Determine the (x, y) coordinate at the center of the cell enclosing the given text.  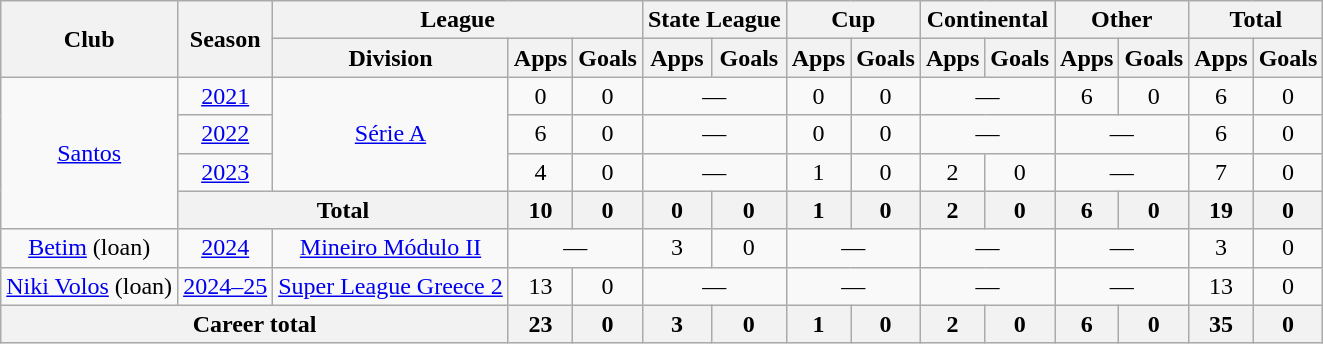
19 (1221, 210)
4 (540, 172)
Betim (loan) (90, 248)
35 (1221, 324)
Club (90, 39)
Niki Volos (loan) (90, 286)
10 (540, 210)
League (458, 20)
Série A (391, 134)
2021 (226, 96)
Mineiro Módulo II (391, 248)
Santos (90, 153)
23 (540, 324)
Season (226, 39)
7 (1221, 172)
State League (714, 20)
2023 (226, 172)
2024–25 (226, 286)
Other (1122, 20)
Continental (987, 20)
Division (391, 58)
Career total (255, 324)
Super League Greece 2 (391, 286)
2022 (226, 134)
Cup (853, 20)
2024 (226, 248)
